Extract the [x, y] coordinate from the center of the cell holding the provided text.  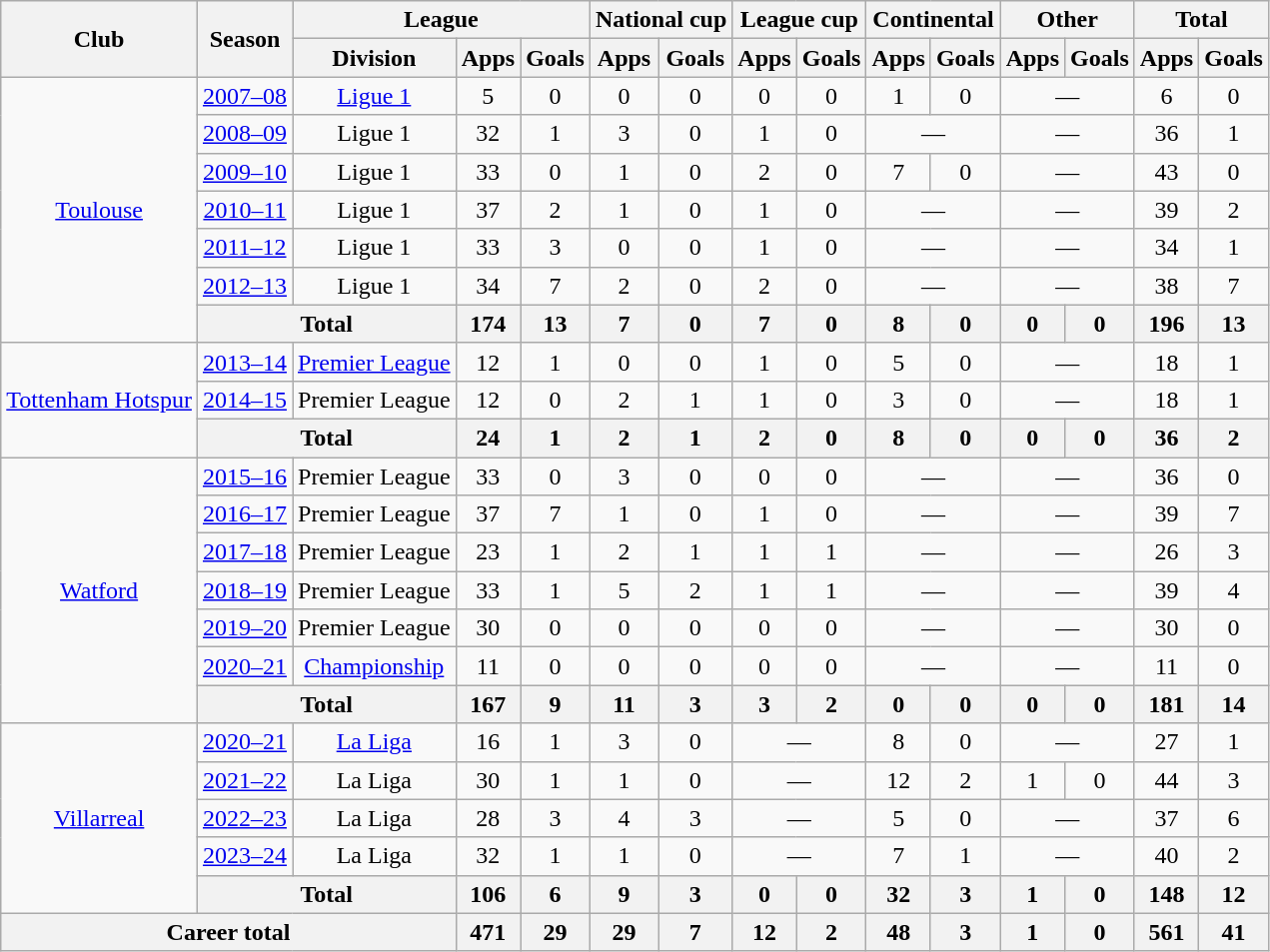
471 [488, 932]
40 [1166, 856]
2019–20 [244, 628]
2022–23 [244, 818]
2011–12 [244, 248]
167 [488, 704]
2017–18 [244, 552]
Division [374, 58]
16 [488, 742]
2016–17 [244, 514]
Continental [933, 20]
National cup [660, 20]
2015–16 [244, 476]
38 [1166, 286]
26 [1166, 552]
Watford [100, 590]
561 [1166, 932]
Club [100, 39]
2010–11 [244, 210]
League cup [799, 20]
148 [1166, 894]
14 [1234, 704]
28 [488, 818]
2014–15 [244, 400]
41 [1234, 932]
Toulouse [100, 210]
24 [488, 438]
Career total [228, 932]
181 [1166, 704]
44 [1166, 780]
2012–13 [244, 286]
Championship [374, 666]
2008–09 [244, 134]
2013–14 [244, 362]
43 [1166, 172]
Other [1067, 20]
League [441, 20]
Villarreal [100, 818]
2009–10 [244, 172]
196 [1166, 324]
2018–19 [244, 590]
48 [898, 932]
23 [488, 552]
Season [244, 39]
174 [488, 324]
Tottenham Hotspur [100, 400]
27 [1166, 742]
2023–24 [244, 856]
2007–08 [244, 96]
106 [488, 894]
2021–22 [244, 780]
